Find where the given text appears and provide that cell's center as (X, Y) coordinate. 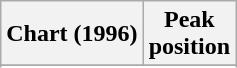
Peakposition (189, 34)
Chart (1996) (72, 34)
